Provide the [x, y] coordinate of the cell's center where the given text is located.  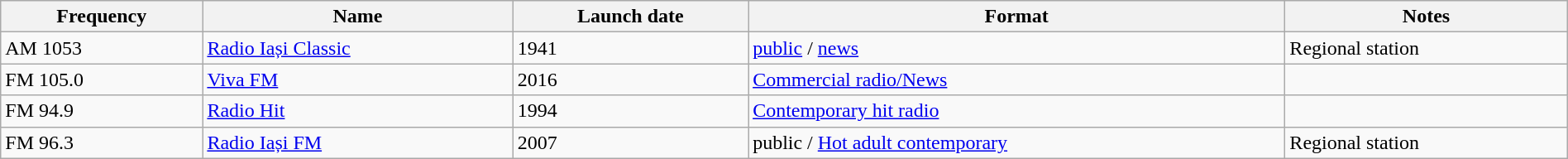
Radio Iași Classic [357, 48]
Radio Hit [357, 111]
AM 1053 [102, 48]
Format [1017, 17]
Name [357, 17]
1994 [630, 111]
2016 [630, 79]
FM 105.0 [102, 79]
Frequency [102, 17]
Contemporary hit radio [1017, 111]
Radio Iași FM [357, 142]
Viva FM [357, 79]
public / Hot adult contemporary [1017, 142]
FM 94.9 [102, 111]
Notes [1426, 17]
Commercial radio/News [1017, 79]
public / news [1017, 48]
Launch date [630, 17]
2007 [630, 142]
FM 96.3 [102, 142]
1941 [630, 48]
